Return (x, y) of the center of cell containing provided text 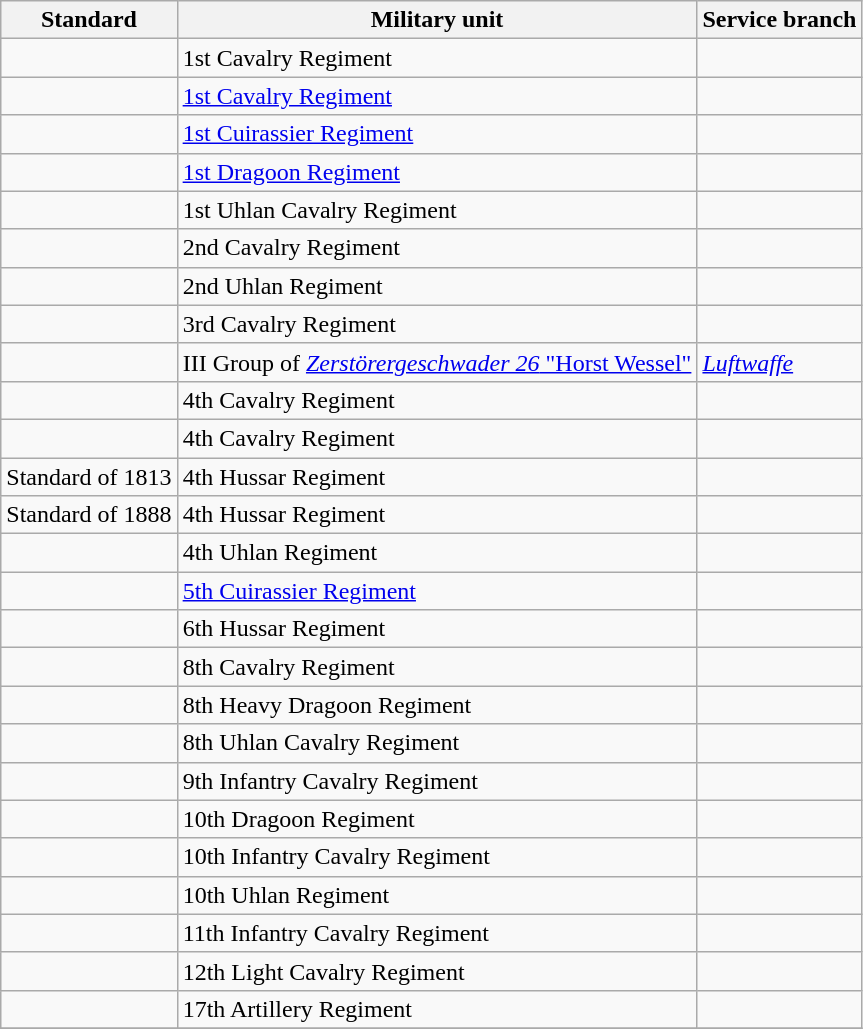
1st Dragoon Regiment (437, 172)
10th Uhlan Regiment (437, 895)
Standard of 1888 (89, 515)
Military unit (437, 20)
9th Infantry Cavalry Regiment (437, 781)
Standard of 1813 (89, 477)
5th Cuirassier Regiment (437, 591)
1st Cuirassier Regiment (437, 134)
3rd Cavalry Regiment (437, 324)
6th Hussar Regiment (437, 629)
10th Infantry Cavalry Regiment (437, 857)
4th Uhlan Regiment (437, 553)
2nd Uhlan Regiment (437, 286)
2nd Cavalry Regiment (437, 248)
8th Cavalry Regiment (437, 667)
1st Uhlan Cavalry Regiment (437, 210)
10th Dragoon Regiment (437, 819)
Service branch (780, 20)
12th Light Cavalry Regiment (437, 971)
8th Heavy Dragoon Regiment (437, 705)
8th Uhlan Cavalry Regiment (437, 743)
11th Infantry Cavalry Regiment (437, 933)
Luftwaffe (780, 362)
III Group of Zerstörergeschwader 26 "Horst Wessel" (437, 362)
17th Artillery Regiment (437, 1009)
Standard (89, 20)
